Output the [x, y] coordinate of the center of the cell containing the given text.  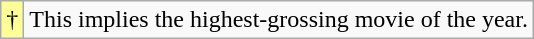
† [12, 20]
This implies the highest-grossing movie of the year. [279, 20]
